From the cell containing the given text, extract its center point as (x, y) coordinate. 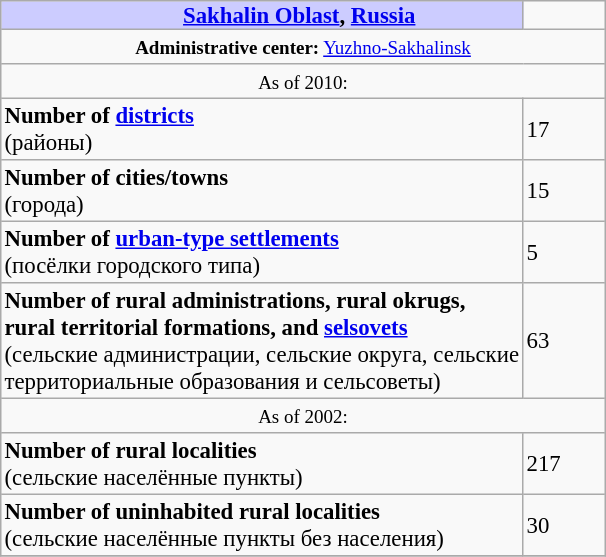
5 (564, 252)
15 (564, 191)
Sakhalin Oblast, Russia (262, 15)
63 (564, 341)
Number of cities/towns(города) (262, 191)
As of 2010: (303, 81)
Number of uninhabited rural localities(сельские населённые пункты без населения) (262, 525)
17 (564, 129)
As of 2002: (303, 415)
30 (564, 525)
Administrative center: Yuzhno-Sakhalinsk (303, 46)
Number of urban-type settlements(посёлки городского типа) (262, 252)
Number of districts(районы) (262, 129)
Number of rural localities(сельские населённые пункты) (262, 464)
217 (564, 464)
